For the text-containing cell, return its midpoint in (X, Y) coordinate format. 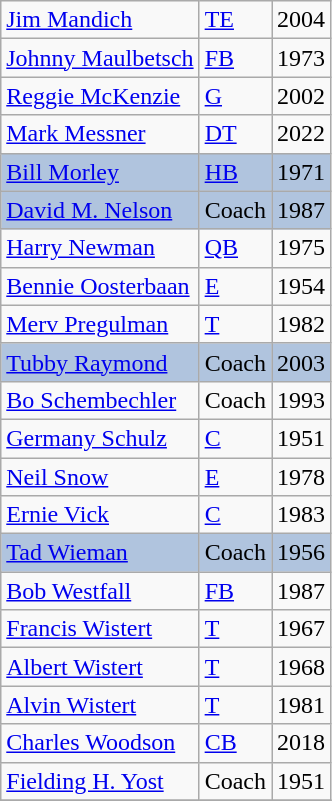
2022 (302, 134)
1975 (302, 248)
Charles Woodson (100, 743)
CB (235, 743)
Ernie Vick (100, 515)
Bill Morley (100, 172)
2004 (302, 20)
Bo Schembechler (100, 400)
DT (235, 134)
Francis Wistert (100, 629)
TE (235, 20)
Johnny Maulbetsch (100, 58)
1993 (302, 400)
1973 (302, 58)
1968 (302, 667)
Mark Messner (100, 134)
Merv Pregulman (100, 324)
1982 (302, 324)
David M. Nelson (100, 210)
1981 (302, 705)
Harry Newman (100, 248)
1983 (302, 515)
Albert Wistert (100, 667)
G (235, 96)
Fielding H. Yost (100, 781)
Bob Westfall (100, 591)
1978 (302, 477)
2018 (302, 743)
1967 (302, 629)
1956 (302, 553)
Alvin Wistert (100, 705)
Bennie Oosterbaan (100, 286)
Neil Snow (100, 477)
Germany Schulz (100, 438)
2003 (302, 362)
1954 (302, 286)
Jim Mandich (100, 20)
HB (235, 172)
Tubby Raymond (100, 362)
Reggie McKenzie (100, 96)
QB (235, 248)
Tad Wieman (100, 553)
2002 (302, 96)
1971 (302, 172)
